Detect which cell encompasses the target text, then output its (X, Y) center coordinate. 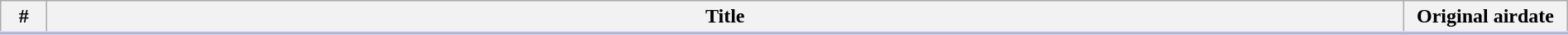
Title (725, 17)
# (24, 17)
Original airdate (1485, 17)
